For the text-containing cell, return its midpoint in (x, y) coordinate format. 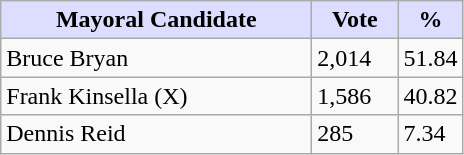
Vote (355, 20)
Frank Kinsella (X) (156, 96)
7.34 (430, 134)
2,014 (355, 58)
Bruce Bryan (156, 58)
285 (355, 134)
40.82 (430, 96)
Mayoral Candidate (156, 20)
51.84 (430, 58)
1,586 (355, 96)
% (430, 20)
Dennis Reid (156, 134)
